From the cell containing the given text, extract its center point as [X, Y] coordinate. 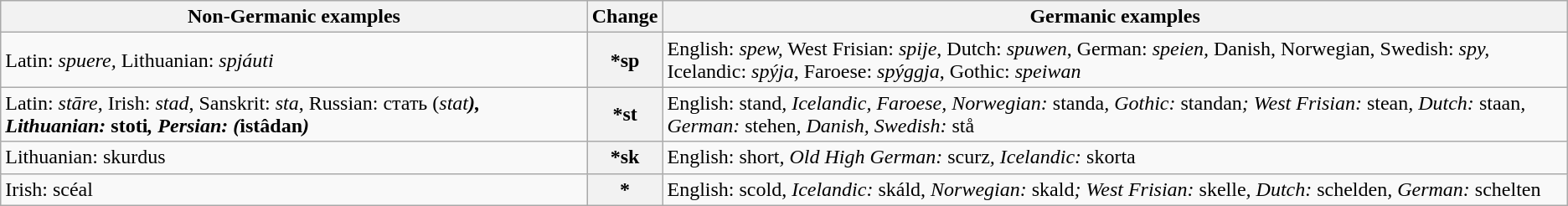
Irish: scéal [294, 189]
*sk [625, 157]
* [625, 189]
Latin: spuere, Lithuanian: spjáuti [294, 60]
Lithuanian: skurdus [294, 157]
*st [625, 114]
Non-Germanic examples [294, 17]
English: short, Old High German: scurz, Icelandic: skorta [1115, 157]
English: scold, Icelandic: skáld, Norwegian: skald; West Frisian: skelle, Dutch: schelden, German: schelten [1115, 189]
English: stand, Icelandic, Faroese, Norwegian: standa, Gothic: standan; West Frisian: stean, Dutch: staan, German: stehen, Danish, Swedish: stå [1115, 114]
Change [625, 17]
*sp [625, 60]
Latin: stāre, Irish: stad, Sanskrit: sta, Russian: стать (stat), Lithuanian: stoti, Persian: (istâdan) [294, 114]
Germanic examples [1115, 17]
